Capture the cell that displays the provided text and extract its (x, y) central coordinate. 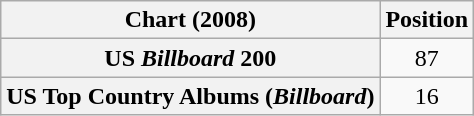
US Top Country Albums (Billboard) (190, 96)
87 (427, 58)
Chart (2008) (190, 20)
Position (427, 20)
US Billboard 200 (190, 58)
16 (427, 96)
